Detect which cell encompasses the target text, then output its (x, y) center coordinate. 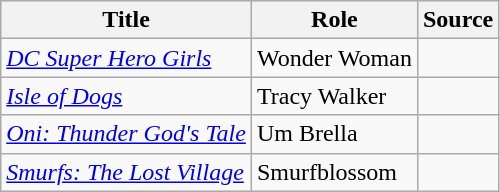
Role (334, 20)
Isle of Dogs (126, 96)
Smurfs: The Lost Village (126, 172)
Um Brella (334, 134)
Tracy Walker (334, 96)
Smurfblossom (334, 172)
Source (458, 20)
Oni: Thunder God's Tale (126, 134)
Wonder Woman (334, 58)
Title (126, 20)
DC Super Hero Girls (126, 58)
